Pinpoint the cell where the given text exists, returning its [x, y] midpoint coordinate. 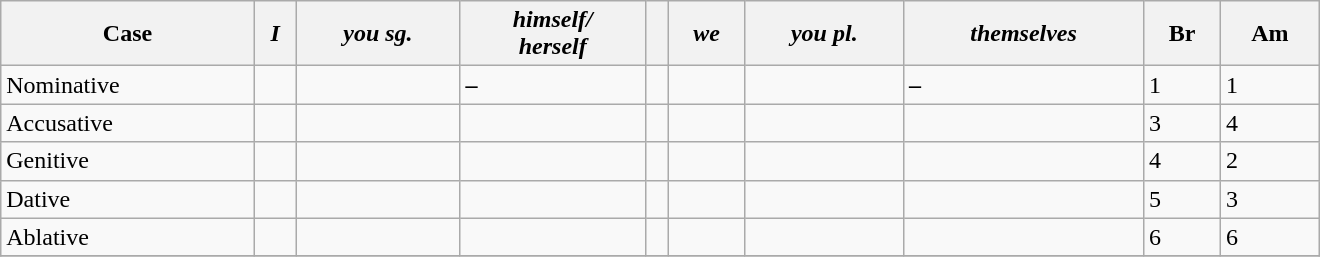
Ablative [128, 237]
Case [128, 34]
Dative [128, 199]
Accusative [128, 123]
Am [1270, 34]
you pl. [824, 34]
we [706, 34]
Br [1182, 34]
himself/herself [553, 34]
themselves [1024, 34]
you sg. [378, 34]
2 [1270, 161]
Nominative [128, 85]
Genitive [128, 161]
I [275, 34]
5 [1182, 199]
